Scan for the cell matching the given text and deliver its [X, Y] coordinate at center. 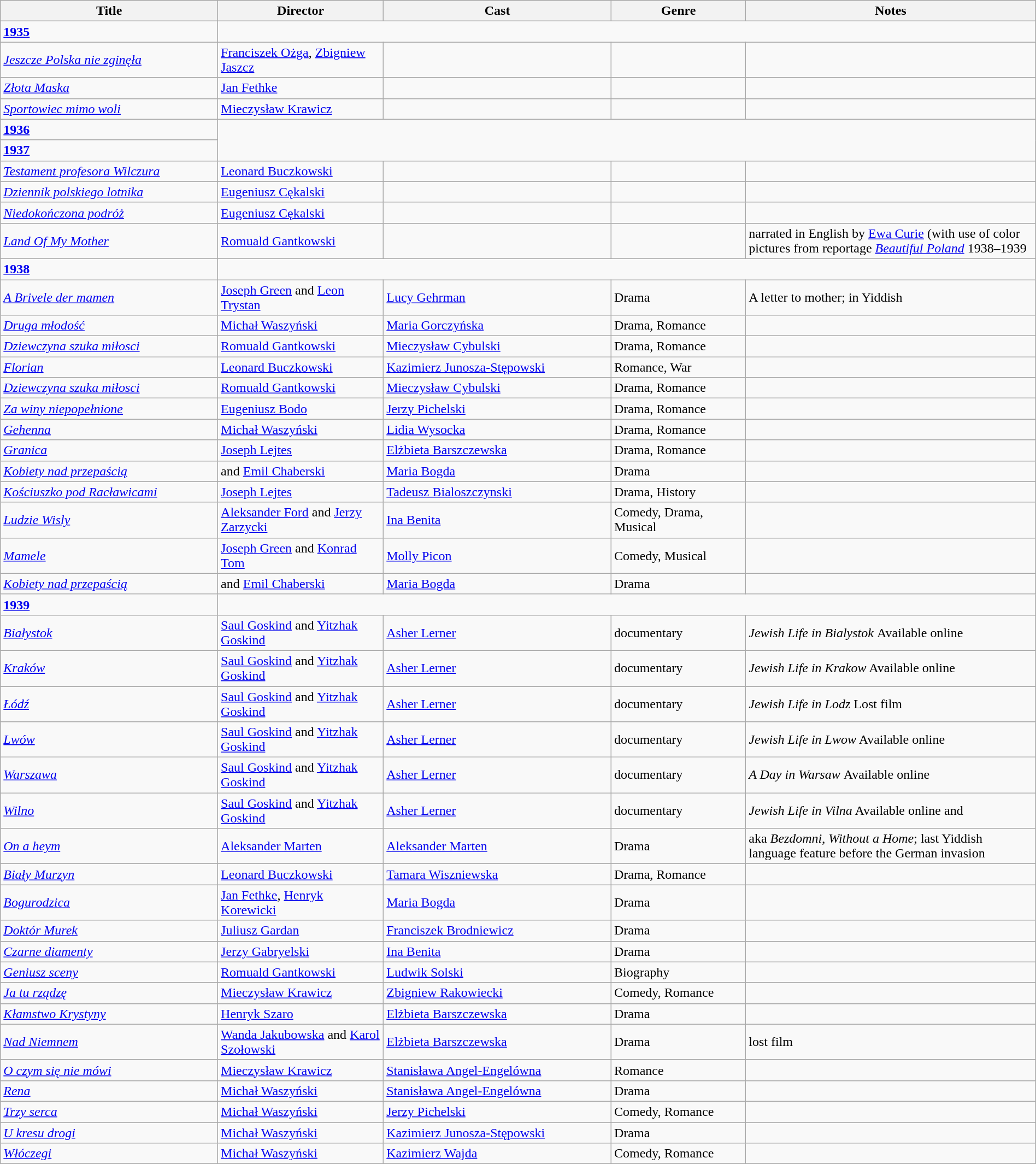
Złota Maska [109, 88]
A letter to mother; in Yiddish [891, 297]
Jewish Life in Vilna Available online and [891, 811]
Trzy serca [109, 1112]
Kraków [109, 668]
Aleksander Ford and Jerzy Zarzycki [301, 520]
Henryk Szaro [301, 1014]
A Day in Warsaw Available online [891, 775]
Jewish Life in Lwow Available online [891, 740]
Comedy, Drama, Musical [678, 520]
Land Of My Mother [109, 240]
1935 [109, 32]
Czarne diamenty [109, 951]
On a heym [109, 846]
Juliusz Gardan [301, 931]
Comedy, Musical [678, 555]
1937 [109, 150]
Cast [497, 11]
1938 [109, 269]
1936 [109, 130]
Jewish Life in Bialystok Available online [891, 633]
O czym się nie mówi [109, 1070]
Dziennik polskiego lotnika [109, 192]
Biały Murzyn [109, 874]
Title [109, 11]
Franciszek Brodniewicz [497, 931]
Rena [109, 1091]
Ludwik Solski [497, 972]
Jeszcze Polska nie zginęła [109, 60]
Florian [109, 367]
Genre [678, 11]
Molly Picon [497, 555]
Ja tu rządzę [109, 993]
Notes [891, 11]
Geniusz sceny [109, 972]
Lidia Wysocka [497, 430]
Tamara Wiszniewska [497, 874]
Mamele [109, 555]
Doktór Murek [109, 931]
Bogurodzica [109, 903]
Niedokończona podróż [109, 213]
Lucy Gehrman [497, 297]
Director [301, 11]
U kresu drogi [109, 1133]
Ludzie Wisly [109, 520]
Maria Gorczyńska [497, 326]
Wilno [109, 811]
Białystok [109, 633]
Biography [678, 972]
Łódź [109, 704]
Zbigniew Rakowiecki [497, 993]
Lwów [109, 740]
1939 [109, 604]
aka Bezdomni, Without a Home; last Yiddish language feature before the German invasion [891, 846]
Joseph Green and Konrad Tom [301, 555]
Testament profesora Wilczura [109, 171]
Nad Niemnem [109, 1042]
lost film [891, 1042]
Za winy niepopełnione [109, 409]
Romance, War [678, 367]
Włóczegi [109, 1154]
Jewish Life in Krakow Available online [891, 668]
Warszawa [109, 775]
A Brivele der mamen [109, 297]
Sportowiec mimo woli [109, 109]
Wanda Jakubowska and Karol Szołowski [301, 1042]
Franciszek Ożga, Zbigniew Jaszcz [301, 60]
Drama, History [678, 492]
Kościuszko pod Racławicami [109, 492]
Jan Fethke, Henryk Korewicki [301, 903]
Eugeniusz Bodo [301, 409]
Joseph Green and Leon Trystan [301, 297]
Gehenna [109, 430]
Romance [678, 1070]
Jan Fethke [301, 88]
Granica [109, 450]
Jerzy Gabryelski [301, 951]
Kazimierz Wajda [497, 1154]
Druga młodość [109, 326]
Jewish Life in Lodz Lost film [891, 704]
narrated in English by Ewa Curie (with use of color pictures from reportage Beautiful Poland 1938–1939 [891, 240]
Tadeusz Bialoszczynski [497, 492]
Kłamstwo Krystyny [109, 1014]
